Extract the (x, y) coordinate from the center of the cell holding the provided text.  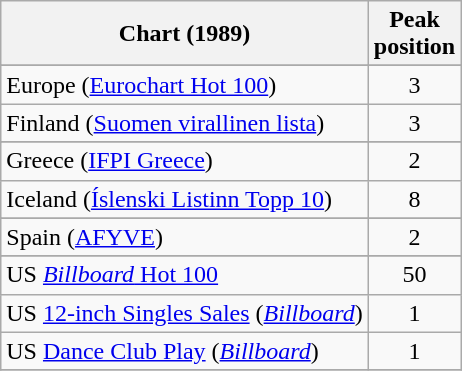
Greece (IFPI Greece) (185, 161)
Peakposition (414, 34)
Europe (Eurochart Hot 100) (185, 85)
Chart (1989) (185, 34)
Iceland (Íslenski Listinn Topp 10) (185, 199)
US Dance Club Play (Billboard) (185, 351)
Finland (Suomen virallinen lista) (185, 123)
US 12-inch Singles Sales (Billboard) (185, 313)
US Billboard Hot 100 (185, 275)
50 (414, 275)
8 (414, 199)
Spain (AFYVE) (185, 237)
